Output the (X, Y) coordinate of the center of the cell containing the given text.  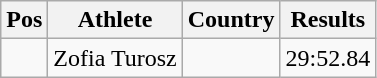
Pos (24, 20)
29:52.84 (328, 58)
Country (231, 20)
Results (328, 20)
Athlete (115, 20)
Zofia Turosz (115, 58)
